Search for the cell housing the specified text and yield its (x, y) center coordinate. 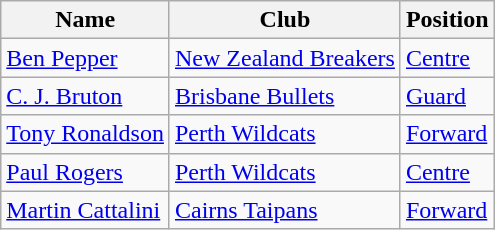
Ben Pepper (86, 58)
Paul Rogers (86, 172)
Cairns Taipans (284, 210)
Name (86, 20)
Club (284, 20)
Position (447, 20)
New Zealand Breakers (284, 58)
Brisbane Bullets (284, 96)
Guard (447, 96)
Martin Cattalini (86, 210)
Tony Ronaldson (86, 134)
C. J. Bruton (86, 96)
